Return [X, Y] of the center of cell containing provided text 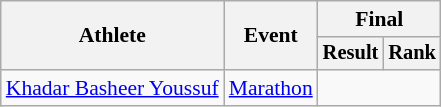
Result [351, 54]
Rank [412, 54]
Athlete [112, 36]
Marathon [271, 88]
Khadar Basheer Youssuf [112, 88]
Final [380, 19]
Event [271, 36]
